Detect which cell encompasses the target text, then output its (x, y) center coordinate. 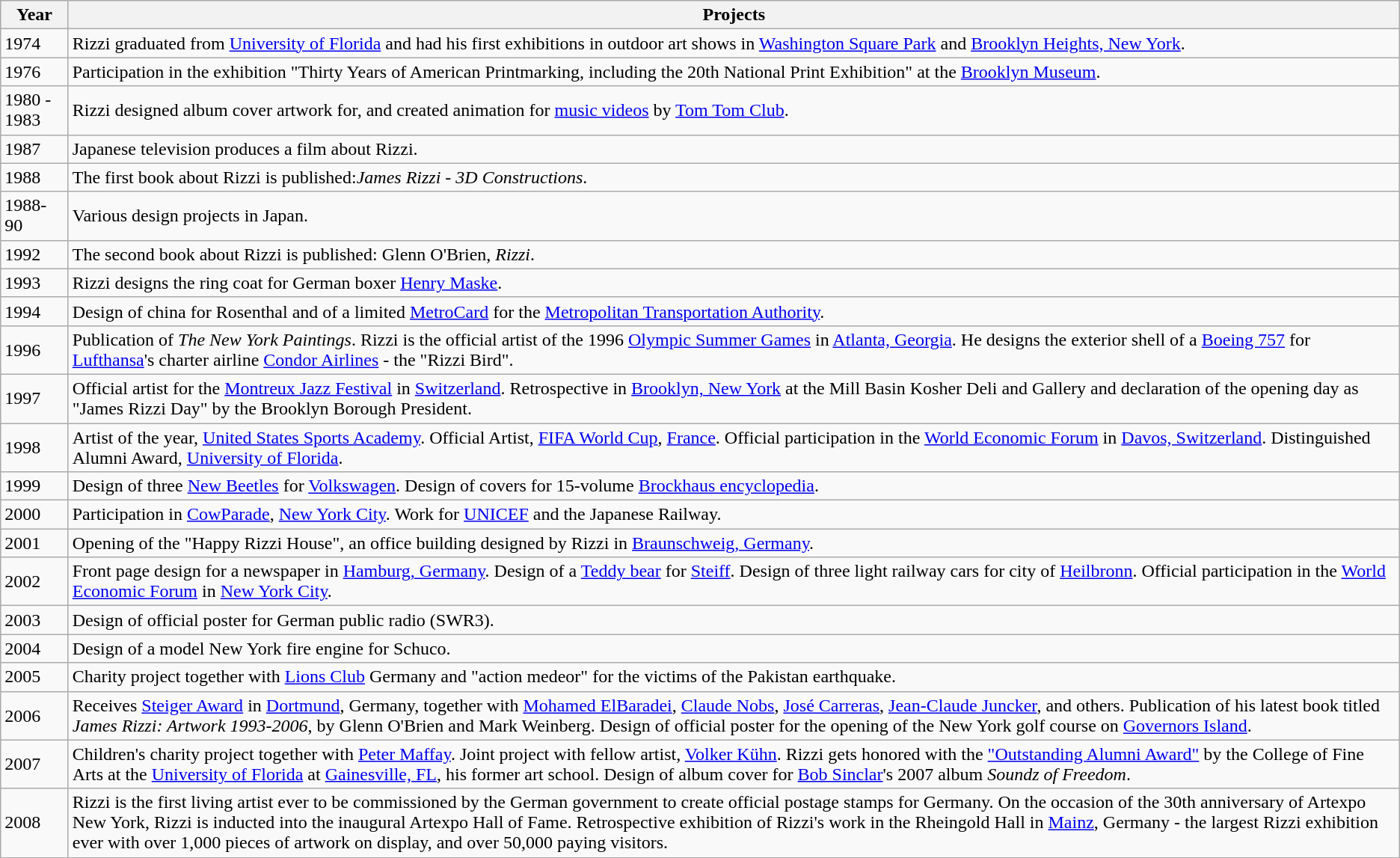
2008 (34, 823)
1976 (34, 72)
1994 (34, 311)
1993 (34, 283)
1988 (34, 177)
2003 (34, 620)
2007 (34, 764)
Rizzi designs the ring coat for German boxer Henry Maske. (734, 283)
2002 (34, 582)
Charity project together with Lions Club Germany and "action medeor" for the victims of the Pakistan earthquake. (734, 677)
1999 (34, 486)
Projects (734, 15)
Rizzi designed album cover artwork for, and created animation for music videos by Tom Tom Club. (734, 111)
1988-90 (34, 215)
1987 (34, 149)
The first book about Rizzi is published:James Rizzi - 3D Constructions. (734, 177)
Design of official poster for German public radio (SWR3). (734, 620)
Participation in CowParade, New York City. Work for UNICEF and the Japanese Railway. (734, 515)
Year (34, 15)
1997 (34, 398)
The second book about Rizzi is published: Glenn O'Brien, Rizzi. (734, 254)
Opening of the "Happy Rizzi House", an office building designed by Rizzi in Braunschweig, Germany. (734, 543)
2006 (34, 715)
Design of a model New York fire engine for Schuco. (734, 649)
2000 (34, 515)
Participation in the exhibition "Thirty Years of American Printmarking, including the 20th National Print Exhibition" at the Brooklyn Museum. (734, 72)
Design of three New Beetles for Volkswagen. Design of covers for 15-volume Brockhaus encyclopedia. (734, 486)
Japanese television produces a film about Rizzi. (734, 149)
Various design projects in Japan. (734, 215)
1992 (34, 254)
2005 (34, 677)
1974 (34, 43)
2004 (34, 649)
2001 (34, 543)
1980 - 1983 (34, 111)
Design of china for Rosenthal and of a limited MetroCard for the Metropolitan Transportation Authority. (734, 311)
1998 (34, 447)
1996 (34, 350)
